Return the (x, y) coordinate for the center point of the cell that contains the specified text.  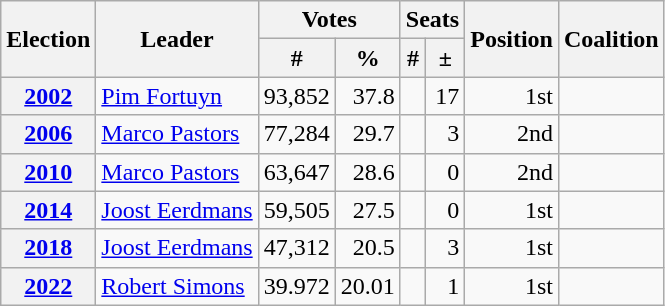
2014 (48, 210)
Position (512, 39)
77,284 (296, 134)
29.7 (368, 134)
20.5 (368, 248)
2018 (48, 248)
Leader (177, 39)
2002 (48, 96)
1 (446, 286)
28.6 (368, 172)
17 (446, 96)
Robert Simons (177, 286)
% (368, 58)
Pim Fortuyn (177, 96)
93,852 (296, 96)
2006 (48, 134)
47,312 (296, 248)
± (446, 58)
Seats (432, 20)
59,505 (296, 210)
2022 (48, 286)
Votes (329, 20)
39.972 (296, 286)
27.5 (368, 210)
37.8 (368, 96)
Coalition (611, 39)
20.01 (368, 286)
2010 (48, 172)
Election (48, 39)
63,647 (296, 172)
